For the text-containing cell, return its midpoint in [X, Y] coordinate format. 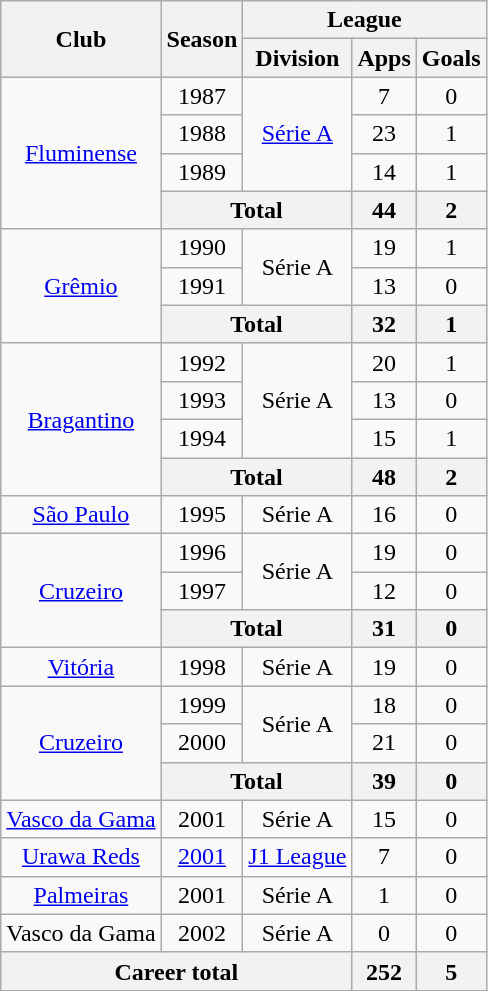
5 [451, 971]
1997 [202, 591]
1993 [202, 400]
1996 [202, 553]
1998 [202, 667]
Palmeiras [81, 895]
39 [384, 781]
48 [384, 477]
2000 [202, 743]
Fluminense [81, 153]
1995 [202, 515]
1994 [202, 438]
Bragantino [81, 419]
Apps [384, 58]
1990 [202, 248]
J1 League [298, 857]
Season [202, 39]
23 [384, 134]
Grêmio [81, 286]
Career total [176, 971]
1992 [202, 362]
252 [384, 971]
21 [384, 743]
Club [81, 39]
São Paulo [81, 515]
20 [384, 362]
1991 [202, 286]
2002 [202, 933]
32 [384, 324]
44 [384, 210]
31 [384, 629]
Vitória [81, 667]
Division [298, 58]
1999 [202, 705]
1987 [202, 96]
18 [384, 705]
Urawa Reds [81, 857]
Goals [451, 58]
16 [384, 515]
12 [384, 591]
League [364, 20]
1988 [202, 134]
14 [384, 172]
1989 [202, 172]
